Detect which cell encompasses the target text, then output its [x, y] center coordinate. 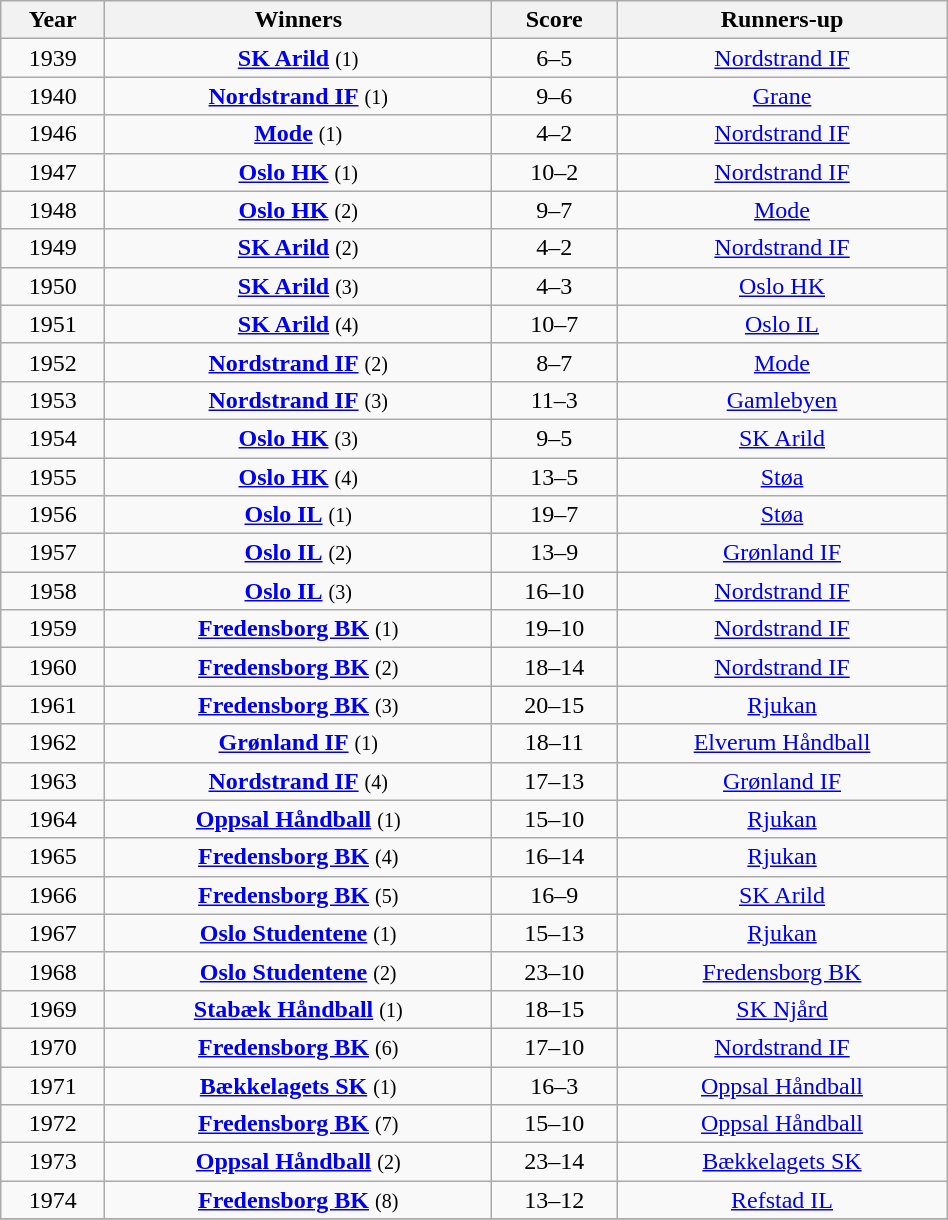
1964 [53, 819]
19–10 [554, 629]
Nordstrand IF (1) [298, 96]
1968 [53, 971]
Score [554, 20]
Mode (1) [298, 134]
1966 [53, 895]
Elverum Håndball [782, 743]
Oslo IL (3) [298, 591]
1965 [53, 857]
Fredensborg BK (2) [298, 667]
1947 [53, 172]
10–2 [554, 172]
20–15 [554, 705]
Oslo HK (3) [298, 438]
17–10 [554, 1047]
8–7 [554, 362]
15–13 [554, 933]
23–10 [554, 971]
18–15 [554, 1009]
18–14 [554, 667]
Bækkelagets SK (1) [298, 1085]
SK Arild (1) [298, 58]
Runners-up [782, 20]
Refstad IL [782, 1200]
19–7 [554, 515]
13–12 [554, 1200]
SK Arild (4) [298, 324]
1948 [53, 210]
16–3 [554, 1085]
4–3 [554, 286]
18–11 [554, 743]
Grønland IF (1) [298, 743]
1974 [53, 1200]
1969 [53, 1009]
1951 [53, 324]
1955 [53, 477]
Nordstrand IF (3) [298, 400]
1939 [53, 58]
Oslo HK (1) [298, 172]
13–9 [554, 553]
1952 [53, 362]
Fredensborg BK (3) [298, 705]
1956 [53, 515]
SK Arild (3) [298, 286]
Oslo HK (4) [298, 477]
1971 [53, 1085]
Fredensborg BK [782, 971]
Oslo Studentene (2) [298, 971]
Oslo HK [782, 286]
Nordstrand IF (2) [298, 362]
1967 [53, 933]
Oppsal Håndball (2) [298, 1162]
10–7 [554, 324]
1950 [53, 286]
1963 [53, 781]
1973 [53, 1162]
23–14 [554, 1162]
9–7 [554, 210]
17–13 [554, 781]
Oslo IL (1) [298, 515]
1972 [53, 1124]
Fredensborg BK (8) [298, 1200]
9–5 [554, 438]
1949 [53, 248]
13–5 [554, 477]
Nordstrand IF (4) [298, 781]
Year [53, 20]
1961 [53, 705]
Fredensborg BK (5) [298, 895]
Oslo HK (2) [298, 210]
Fredensborg BK (1) [298, 629]
Fredensborg BK (7) [298, 1124]
1953 [53, 400]
Oslo IL [782, 324]
Grane [782, 96]
Gamlebyen [782, 400]
SK Njård [782, 1009]
11–3 [554, 400]
SK Arild (2) [298, 248]
Fredensborg BK (6) [298, 1047]
Bækkelagets SK [782, 1162]
Winners [298, 20]
9–6 [554, 96]
Stabæk Håndball (1) [298, 1009]
1957 [53, 553]
Fredensborg BK (4) [298, 857]
1958 [53, 591]
1954 [53, 438]
1970 [53, 1047]
1960 [53, 667]
16–9 [554, 895]
1959 [53, 629]
Oslo Studentene (1) [298, 933]
Oppsal Håndball (1) [298, 819]
1946 [53, 134]
1940 [53, 96]
6–5 [554, 58]
Oslo IL (2) [298, 553]
16–14 [554, 857]
1962 [53, 743]
16–10 [554, 591]
